Find where the given text appears and provide that cell's center as [x, y] coordinate. 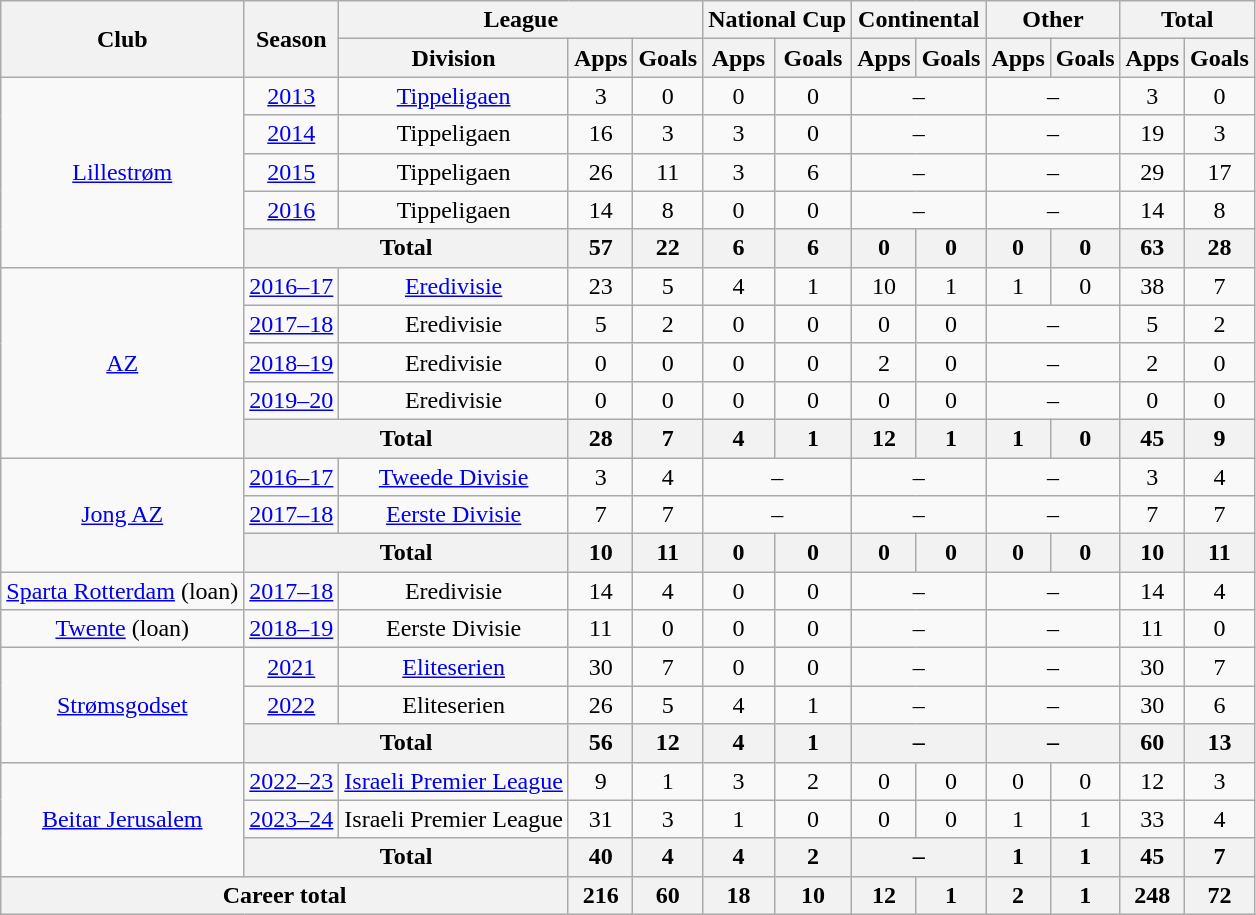
2013 [292, 96]
Tweede Divisie [454, 477]
13 [1220, 743]
63 [1152, 248]
Season [292, 39]
248 [1152, 895]
16 [600, 134]
Career total [285, 895]
Club [122, 39]
2022 [292, 705]
Division [454, 58]
Other [1053, 20]
56 [600, 743]
League [521, 20]
Sparta Rotterdam (loan) [122, 591]
Jong AZ [122, 515]
216 [600, 895]
22 [668, 248]
Strømsgodset [122, 705]
33 [1152, 819]
38 [1152, 286]
2022–23 [292, 781]
57 [600, 248]
19 [1152, 134]
17 [1220, 172]
Continental [919, 20]
AZ [122, 362]
2021 [292, 667]
Lillestrøm [122, 172]
2019–20 [292, 400]
18 [739, 895]
29 [1152, 172]
31 [600, 819]
40 [600, 857]
2015 [292, 172]
National Cup [778, 20]
2023–24 [292, 819]
72 [1220, 895]
Beitar Jerusalem [122, 819]
2016 [292, 210]
2014 [292, 134]
Twente (loan) [122, 629]
23 [600, 286]
